Detect which cell encompasses the target text, then output its [X, Y] center coordinate. 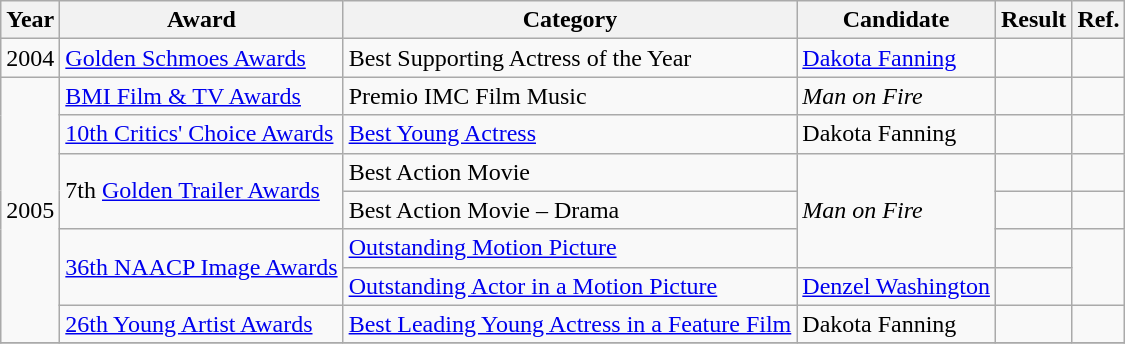
Category [570, 20]
Golden Schmoes Awards [202, 58]
Denzel Washington [896, 286]
BMI Film & TV Awards [202, 96]
Best Action Movie [570, 172]
Best Leading Young Actress in a Feature Film [570, 324]
Best Young Actress [570, 134]
Result [1033, 20]
Award [202, 20]
26th Young Artist Awards [202, 324]
Year [30, 20]
10th Critics' Choice Awards [202, 134]
2005 [30, 210]
Premio IMC Film Music [570, 96]
2004 [30, 58]
Best Supporting Actress of the Year [570, 58]
7th Golden Trailer Awards [202, 191]
Candidate [896, 20]
Best Action Movie – Drama [570, 210]
Ref. [1098, 20]
36th NAACP Image Awards [202, 267]
Outstanding Motion Picture [570, 248]
Outstanding Actor in a Motion Picture [570, 286]
